Extract the [X, Y] coordinate from the center of the cell holding the provided text.  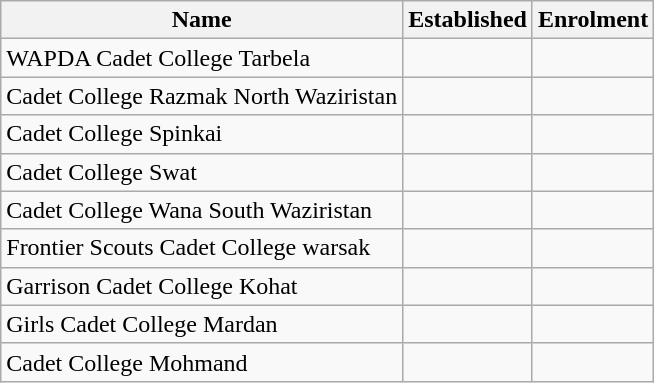
Cadet College Spinkai [202, 134]
WAPDA Cadet College Tarbela [202, 58]
Cadet College Swat [202, 172]
Frontier Scouts Cadet College warsak [202, 248]
Girls Cadet College Mardan [202, 324]
Enrolment [592, 20]
Garrison Cadet College Kohat [202, 286]
Cadet College Wana South Waziristan [202, 210]
Cadet College Razmak North Waziristan [202, 96]
Cadet College Mohmand [202, 362]
Established [468, 20]
Name [202, 20]
